Return the (x, y) coordinate for the center point of the cell that contains the specified text.  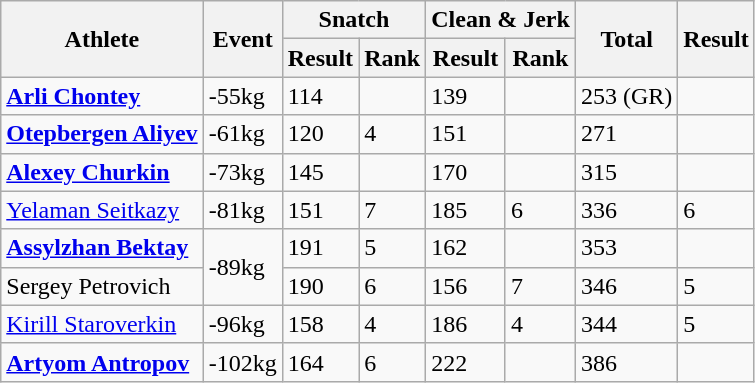
386 (626, 362)
191 (320, 248)
158 (320, 324)
164 (320, 362)
253 (GR) (626, 96)
Artyom Antropov (102, 362)
315 (626, 172)
-73kg (242, 172)
344 (626, 324)
190 (320, 286)
Snatch (354, 20)
Athlete (102, 39)
186 (466, 324)
-89kg (242, 267)
139 (466, 96)
156 (466, 286)
Yelaman Seitkazy (102, 210)
-102kg (242, 362)
222 (466, 362)
Clean & Jerk (501, 20)
120 (320, 134)
114 (320, 96)
Kirill Staroverkin (102, 324)
Event (242, 39)
Sergey Petrovich (102, 286)
162 (466, 248)
336 (626, 210)
Alexey Churkin (102, 172)
Otepbergen Aliyev (102, 134)
185 (466, 210)
346 (626, 286)
Total (626, 39)
Arli Chontey (102, 96)
-55kg (242, 96)
170 (466, 172)
-61kg (242, 134)
-96kg (242, 324)
353 (626, 248)
271 (626, 134)
145 (320, 172)
Assylzhan Bektay (102, 248)
-81kg (242, 210)
